Pinpoint the cell where the given text exists, returning its (X, Y) midpoint coordinate. 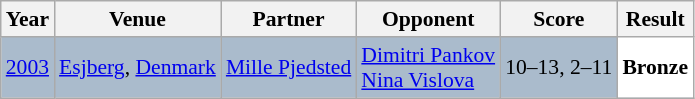
Esjberg, Denmark (138, 68)
Venue (138, 19)
Result (655, 19)
2003 (28, 68)
Score (558, 19)
Year (28, 19)
Partner (288, 19)
Dimitri Pankov Nina Vislova (428, 68)
Opponent (428, 19)
10–13, 2–11 (558, 68)
Bronze (655, 68)
Mille Pjedsted (288, 68)
